Provide the [X, Y] coordinate of the cell's center where the given text is located.  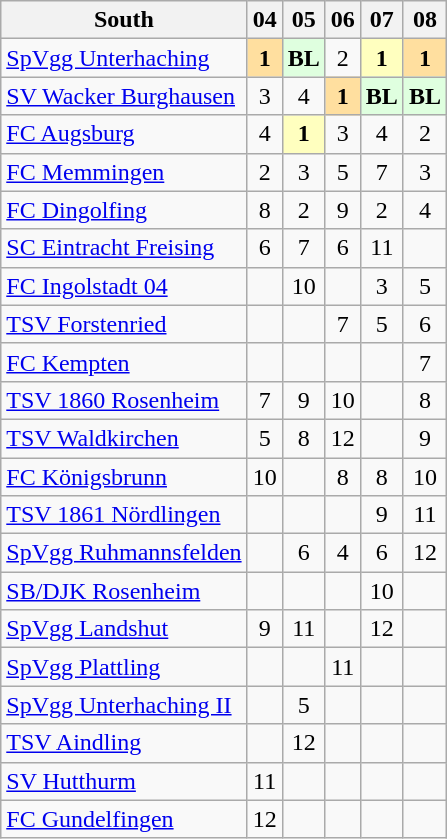
SpVgg Plattling [124, 667]
South [124, 20]
FC Kempten [124, 362]
FC Memmingen [124, 172]
06 [342, 20]
TSV Aindling [124, 743]
05 [304, 20]
FC Ingolstadt 04 [124, 286]
SV Hutthurm [124, 781]
FC Gundelfingen [124, 819]
TSV Waldkirchen [124, 438]
SV Wacker Burghausen [124, 96]
SB/DJK Rosenheim [124, 591]
08 [424, 20]
FC Königsbrunn [124, 477]
FC Augsburg [124, 134]
SpVgg Ruhmannsfelden [124, 553]
FC Dingolfing [124, 210]
SpVgg Unterhaching II [124, 705]
TSV 1861 Nördlingen [124, 515]
04 [264, 20]
TSV Forstenried [124, 324]
SpVgg Landshut [124, 629]
TSV 1860 Rosenheim [124, 400]
07 [382, 20]
SpVgg Unterhaching [124, 58]
SC Eintracht Freising [124, 248]
